Find where the given text appears and provide that cell's center as (x, y) coordinate. 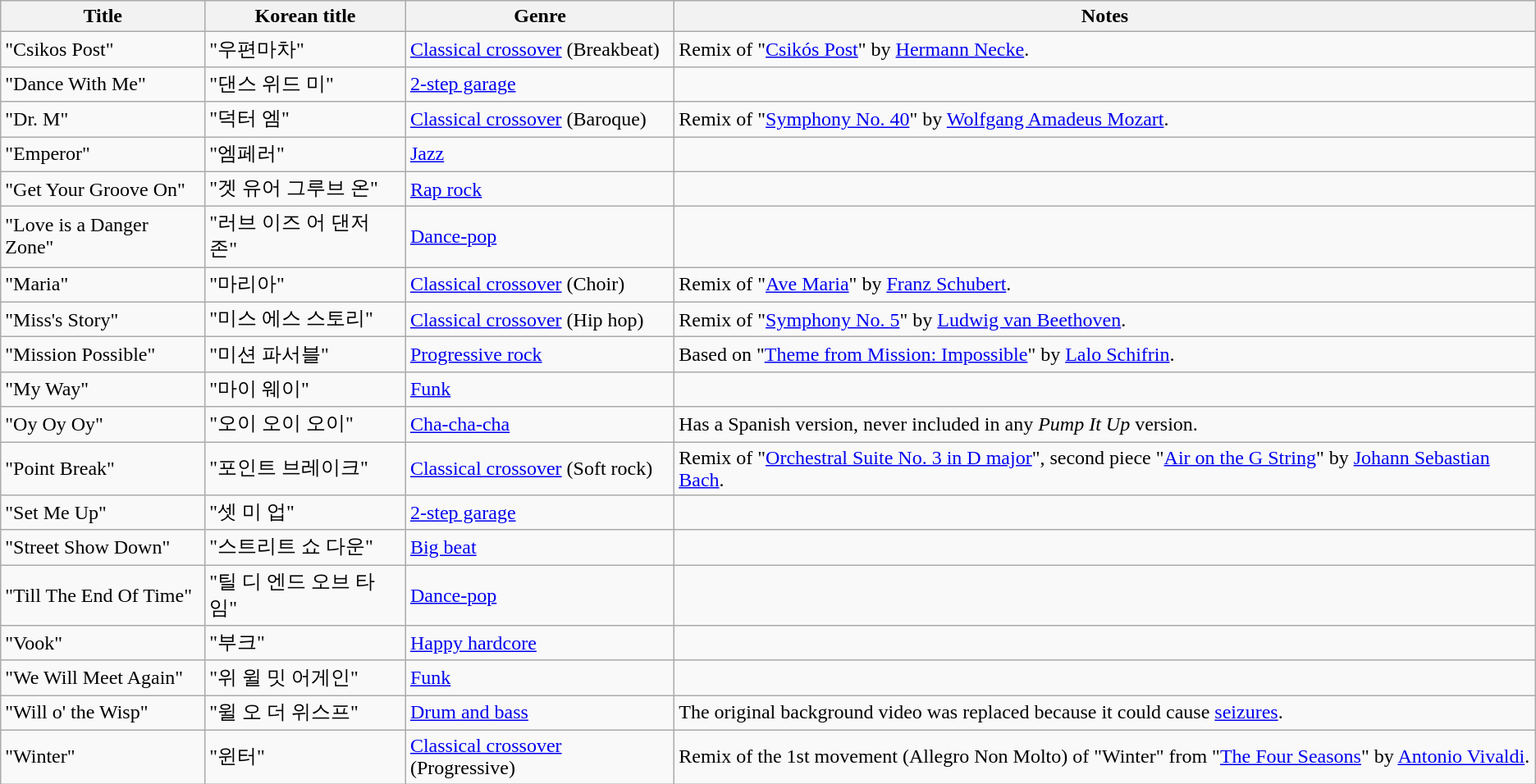
Classical crossover (Baroque) (540, 120)
Classical crossover (Breakbeat) (540, 49)
Progressive rock (540, 354)
Notes (1105, 16)
"마이 웨이" (305, 389)
Classical crossover (Hip hop) (540, 320)
Drum and bass (540, 713)
The original background video was replaced because it could cause seizures. (1105, 713)
Remix of "Ave Maria" by Franz Schubert. (1105, 285)
"Maria" (103, 285)
"Dr. M" (103, 120)
Happy hardcore (540, 643)
"Will o' the Wisp" (103, 713)
"우편마차" (305, 49)
"미스 에스 스토리" (305, 320)
Big beat (540, 548)
"Get Your Groove On" (103, 189)
"Vook" (103, 643)
"겟 유어 그루브 온" (305, 189)
"스트리트 쇼 다운" (305, 548)
Remix of "Symphony No. 5" by Ludwig van Beethoven. (1105, 320)
Remix of "Symphony No. 40" by Wolfgang Amadeus Mozart. (1105, 120)
Classical crossover (Progressive) (540, 756)
Title (103, 16)
Remix of "Orchestral Suite No. 3 in D major", second piece "Air on the G String" by Johann Sebastian Bach. (1105, 467)
Genre (540, 16)
"덕터 엠" (305, 120)
"위 윌 밋 어게인" (305, 677)
"Oy Oy Oy" (103, 425)
"셋 미 업" (305, 513)
"댄스 위드 미" (305, 84)
"Winter" (103, 756)
Korean title (305, 16)
"Dance With Me" (103, 84)
"Mission Possible" (103, 354)
"러브 이즈 어 댄저 존" (305, 237)
"윈터" (305, 756)
Remix of "Csikós Post" by Hermann Necke. (1105, 49)
Cha-cha-cha (540, 425)
"Point Break" (103, 467)
"Street Show Down" (103, 548)
"Emperor" (103, 154)
"Miss's Story" (103, 320)
Classical crossover (Choir) (540, 285)
"부크" (305, 643)
"Till The End Of Time" (103, 595)
Has a Spanish version, never included in any Pump It Up version. (1105, 425)
Based on "Theme from Mission: Impossible" by Lalo Schifrin. (1105, 354)
Jazz (540, 154)
"포인트 브레이크" (305, 467)
"마리아" (305, 285)
Classical crossover (Soft rock) (540, 467)
"Set Me Up" (103, 513)
"Csikos Post" (103, 49)
Rap rock (540, 189)
"Love is a Danger Zone" (103, 237)
"윌 오 더 위스프" (305, 713)
Remix of the 1st movement (Allegro Non Molto) of "Winter" from "The Four Seasons" by Antonio Vivaldi. (1105, 756)
"오이 오이 오이" (305, 425)
"My Way" (103, 389)
"틸 디 엔드 오브 타임" (305, 595)
"We Will Meet Again" (103, 677)
"엠페러" (305, 154)
"미션 파서블" (305, 354)
